Output the [X, Y] coordinate of the center of the cell containing the given text.  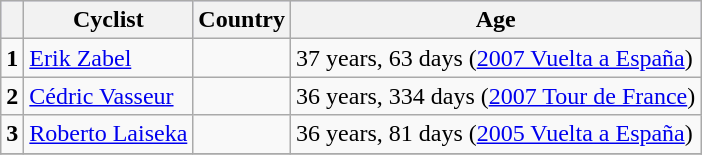
Country [242, 20]
1 [12, 58]
Roberto Laiseka [108, 134]
37 years, 63 days (2007 Vuelta a España) [496, 58]
36 years, 334 days (2007 Tour de France) [496, 96]
2 [12, 96]
Cédric Vasseur [108, 96]
Age [496, 20]
3 [12, 134]
36 years, 81 days (2005 Vuelta a España) [496, 134]
Cyclist [108, 20]
Erik Zabel [108, 58]
